Return the [x, y] coordinate for the center point of the cell that contains the specified text.  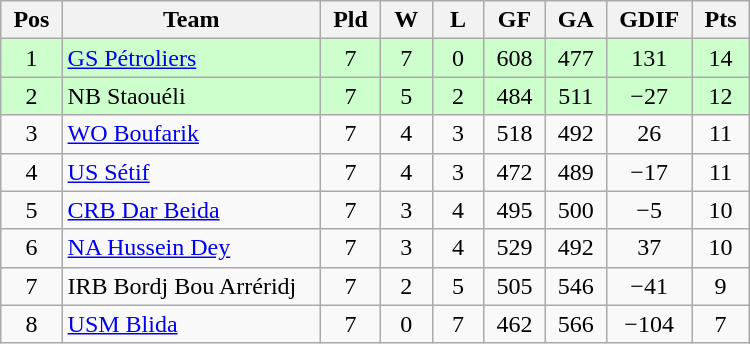
489 [576, 172]
12 [720, 96]
GF [514, 20]
500 [576, 210]
−17 [648, 172]
462 [514, 324]
529 [514, 248]
GS Pétroliers [191, 58]
518 [514, 134]
477 [576, 58]
26 [648, 134]
37 [648, 248]
6 [32, 248]
608 [514, 58]
US Sétif [191, 172]
484 [514, 96]
Team [191, 20]
−41 [648, 286]
CRB Dar Beida [191, 210]
L [458, 20]
Pos [32, 20]
472 [514, 172]
505 [514, 286]
NA Hussein Dey [191, 248]
−27 [648, 96]
WO Boufarik [191, 134]
W [407, 20]
USM Blida [191, 324]
546 [576, 286]
495 [514, 210]
14 [720, 58]
566 [576, 324]
1 [32, 58]
−104 [648, 324]
−5 [648, 210]
131 [648, 58]
IRB Bordj Bou Arréridj [191, 286]
GDIF [648, 20]
Pts [720, 20]
9 [720, 286]
8 [32, 324]
511 [576, 96]
NB Staouéli [191, 96]
GA [576, 20]
Pld [351, 20]
